For the text-containing cell, return its midpoint in (X, Y) coordinate format. 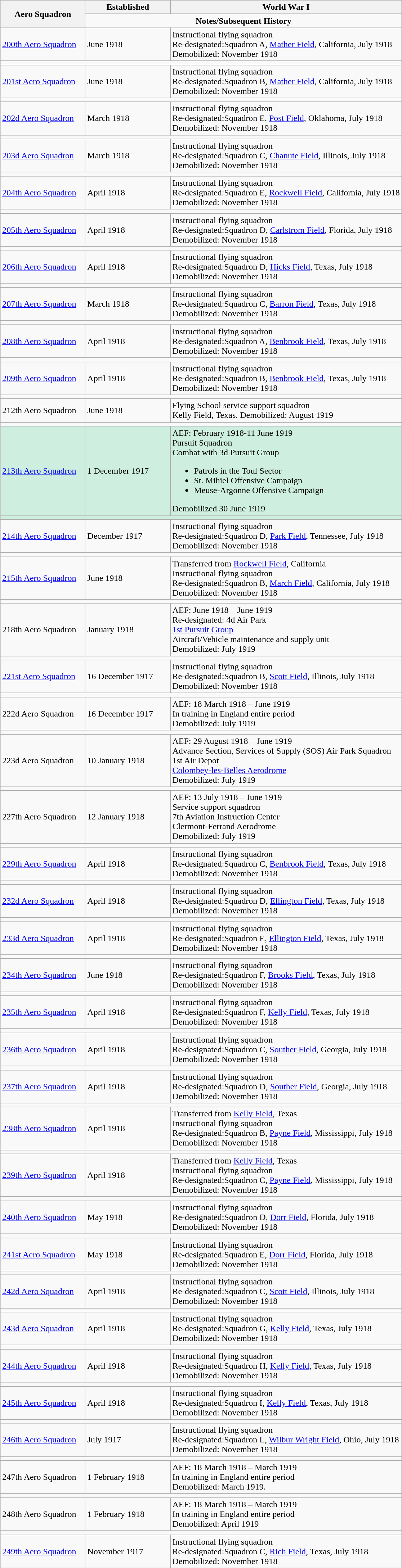
World War I (286, 7)
222d Aero Squadron (43, 714)
12 January 1918 (128, 817)
Instructional flying squadronRe-designated:Squadron A, Mather Field, California, July 1918 Demobilized: November 1918 (286, 44)
Instructional flying squadronRe-designated:Squadron E, Rockwell Field, California, July 1918 Demobilized: November 1918 (286, 193)
240th Aero Squadron (43, 1217)
Instructional flying squadronRe-designated:Squadron H, Kelly Field, Texas, July 1918 Demobilized: November 1918 (286, 1366)
229th Aero Squadron (43, 864)
Aero Squadron (43, 14)
236th Aero Squadron (43, 1049)
Instructional flying squadronRe-designated:Squadron G, Kelly Field, Texas, July 1918Demobilized: November 1918 (286, 1329)
Flying School service support squadronKelly Field, Texas. Demobilized: August 1919 (286, 410)
205th Aero Squadron (43, 230)
Instructional flying squadronRe-designated:Squadron D, Hicks Field, Texas, July 1918Demobilized: November 1918 (286, 267)
Instructional flying squadronRe-designated:Squadron B, Scott Field, Illinois, July 1918 Demobilized: November 1918 (286, 677)
247th Aero Squadron (43, 1477)
Instructional flying squadronRe-designated:Squadron F, Kelly Field, Texas, July 1918 Demobilized: November 1918 (286, 1012)
215th Aero Squadron (43, 578)
Instructional flying squadronRe-designated:Squadron A, Benbrook Field, Texas, July 1918Demobilized: November 1918 (286, 341)
202d Aero Squadron (43, 118)
234th Aero Squadron (43, 975)
Instructional flying squadronRe-designated:Squadron D, Carlstrom Field, Florida, July 1918Demobilized: November 1918 (286, 230)
November 1917 (128, 1551)
235th Aero Squadron (43, 1012)
Instructional flying squadronRe-designated:Squadron F, Brooks Field, Texas, July 1918 Demobilized: November 1918 (286, 975)
Notes/Subsequent History (244, 21)
Instructional flying squadronRe-designated:Squadron D, Dorr Field, Florida, July 1918Demobilized: November 1918 (286, 1217)
200th Aero Squadron (43, 44)
203d Aero Squadron (43, 155)
Instructional flying squadronRe-designated:Squadron D, Ellington Field, Texas, July 1918 Demobilized: November 1918 (286, 901)
December 1917 (128, 536)
Instructional flying squadronRe-designated:Squadron C, Benbrook Field, Texas, July 1918Demobilized: November 1918 (286, 864)
Instructional flying squadronRe-designated:Squadron E, Dorr Field, Florida, July 1918Demobilized: November 1918 (286, 1255)
206th Aero Squadron (43, 267)
Established (128, 7)
209th Aero Squadron (43, 378)
Instructional flying squadronRe-designated:Squadron E, Ellington Field, Texas, July 1918 Demobilized: November 1918 (286, 938)
243d Aero Squadron (43, 1329)
212th Aero Squadron (43, 410)
AEF: June 1918 – June 1919Re-designated: 4d Air Park1st Pursuit GroupAircraft/Vehicle maintenance and supply unitDemobilized: July 1919 (286, 630)
Instructional flying squadronRe-designated:Squadron B, Benbrook Field, Texas, July 1918Demobilized: November 1918 (286, 378)
Instructional flying squadronRe-designated:Squadron C, Barron Field, Texas, July 1918Demobilized: November 1918 (286, 304)
223d Aero Squadron (43, 760)
AEF: 18 March 1918 – June 1919 In training in England entire periodDemobilized: July 1919 (286, 714)
238th Aero Squadron (43, 1129)
Instructional flying squadronRe-designated:Squadron B, Mather Field, California, July 1918 Demobilized: November 1918 (286, 81)
Instructional flying squadronRe-designated:Squadron E, Post Field, Oklahoma, July 1918Demobilized: November 1918 (286, 118)
213th Aero Squadron (43, 471)
AEF: 18 March 1918 – March 1919 In training in England entire periodDemobilized: March 1919. (286, 1477)
Instructional flying squadronRe-designated:Squadron D, Park Field, Tennessee, July 1918Demobilized: November 1918 (286, 536)
Instructional flying squadronRe-designated:Squadron I, Kelly Field, Texas, July 1918 Demobilized: November 1918 (286, 1403)
AEF: 13 July 1918 – June 1919 Service support squadron7th Aviation Instruction Center Clermont-Ferrand AerodromeDemobilized: July 1919 (286, 817)
232d Aero Squadron (43, 901)
218th Aero Squadron (43, 630)
Instructional flying squadronRe-designated:Squadron L, Wilbur Wright Field, Ohio, July 1918Demobilized: November 1918 (286, 1440)
241st Aero Squadron (43, 1255)
201st Aero Squadron (43, 81)
208th Aero Squadron (43, 341)
Instructional flying squadronRe-designated:Squadron C, Souther Field, Georgia, July 1918 Demobilized: November 1918 (286, 1049)
249th Aero Squadron (43, 1551)
Instructional flying squadronRe-designated:Squadron C, Chanute Field, Illinois, July 1918Demobilized: November 1918 (286, 155)
10 January 1918 (128, 760)
214th Aero Squadron (43, 536)
Instructional flying squadronRe-designated:Squadron C, Scott Field, Illinois, July 1918 Demobilized: November 1918 (286, 1292)
237th Aero Squadron (43, 1086)
1 December 1917 (128, 471)
AEF: 18 March 1918 – March 1919 In training in England entire periodDemobilized: April 1919 (286, 1514)
246th Aero Squadron (43, 1440)
January 1918 (128, 630)
Instructional flying squadronRe-designated:Squadron D, Souther Field, Georgia, July 1918 Demobilized: November 1918 (286, 1086)
207th Aero Squadron (43, 304)
248th Aero Squadron (43, 1514)
204th Aero Squadron (43, 193)
233d Aero Squadron (43, 938)
221st Aero Squadron (43, 677)
Instructional flying squadronRe-designated:Squadron C, Rich Field, Texas, July 1918Demobilized: November 1918 (286, 1551)
239th Aero Squadron (43, 1175)
245th Aero Squadron (43, 1403)
July 1917 (128, 1440)
242d Aero Squadron (43, 1292)
227th Aero Squadron (43, 817)
244th Aero Squadron (43, 1366)
